Scan for the cell matching the given text and deliver its [X, Y] coordinate at center. 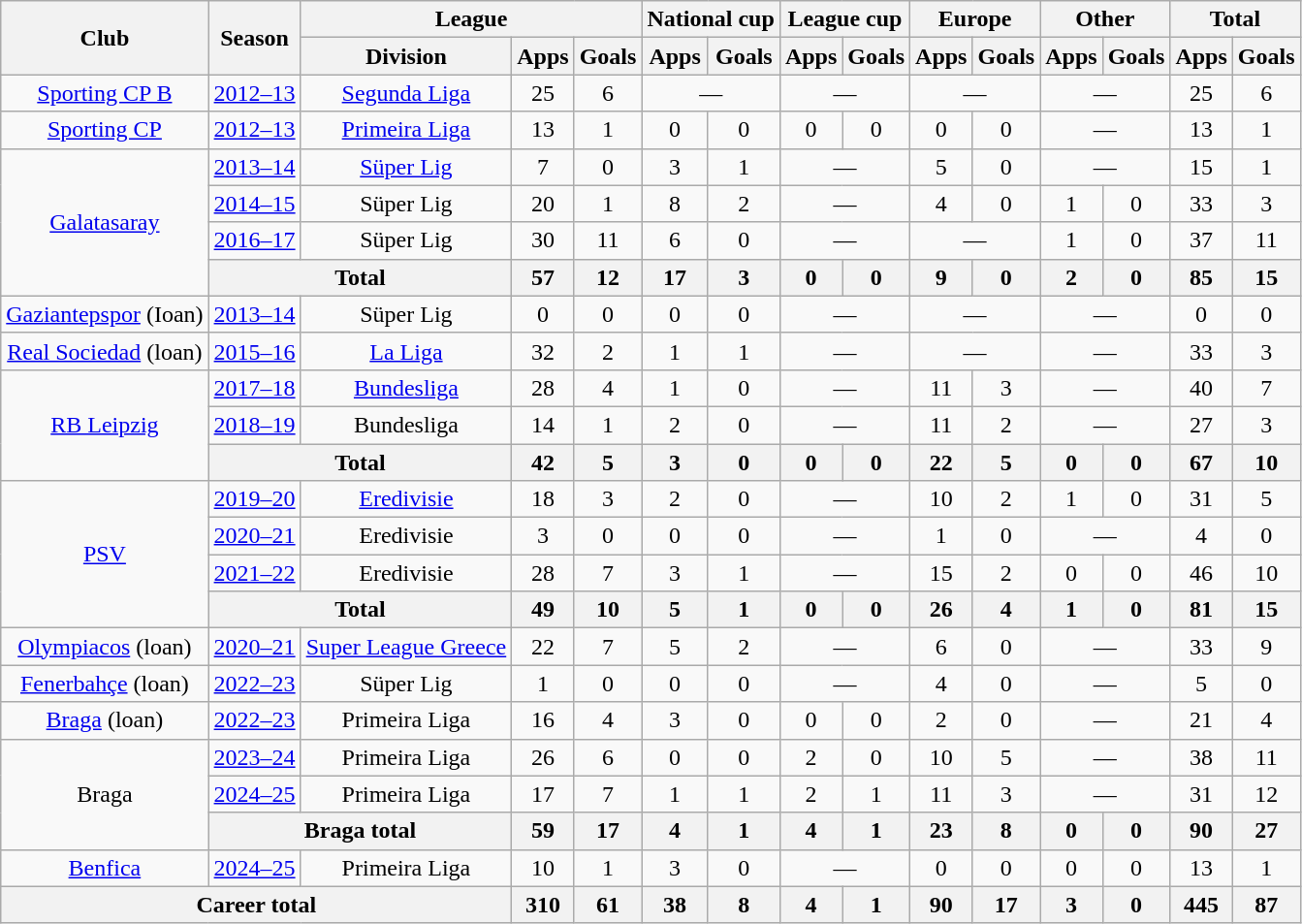
2023–24 [254, 757]
Braga [105, 794]
Career total [256, 905]
2021–22 [254, 573]
Europe [975, 19]
40 [1201, 388]
81 [1201, 610]
42 [543, 462]
La Liga [406, 351]
21 [1201, 720]
59 [543, 831]
2017–18 [254, 388]
Gaziantepspor (Ioan) [105, 314]
Super League Greece [406, 647]
85 [1201, 277]
Division [406, 56]
Club [105, 38]
Braga total [361, 831]
2018–19 [254, 425]
57 [543, 277]
32 [543, 351]
2019–20 [254, 499]
61 [608, 905]
Benfica [105, 868]
37 [1201, 240]
30 [543, 240]
Season [254, 38]
2014–15 [254, 204]
67 [1201, 462]
49 [543, 610]
23 [941, 831]
445 [1201, 905]
National cup [711, 19]
PSV [105, 555]
20 [543, 204]
2015–16 [254, 351]
87 [1266, 905]
League [471, 19]
League cup [844, 19]
14 [543, 425]
18 [543, 499]
Olympiacos (loan) [105, 647]
Sporting CP B [105, 93]
Segunda Liga [406, 93]
Fenerbahçe (loan) [105, 684]
Real Sociedad (loan) [105, 351]
Other [1105, 19]
Sporting CP [105, 130]
310 [543, 905]
46 [1201, 573]
Braga (loan) [105, 720]
RB Leipzig [105, 425]
2016–17 [254, 240]
Galatasaray [105, 222]
16 [543, 720]
